From the cell containing the given text, extract its center point as (x, y) coordinate. 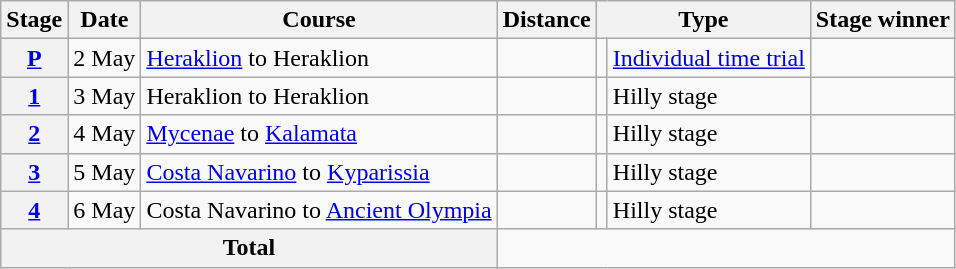
1 (34, 96)
Course (319, 20)
Costa Navarino to Ancient Olympia (319, 210)
Type (703, 20)
Individual time trial (708, 58)
Mycenae to Kalamata (319, 134)
P (34, 58)
2 (34, 134)
Distance (546, 20)
4 May (104, 134)
Date (104, 20)
3 (34, 172)
6 May (104, 210)
4 (34, 210)
2 May (104, 58)
Total (249, 248)
5 May (104, 172)
Costa Navarino to Kyparissia (319, 172)
Stage winner (882, 20)
3 May (104, 96)
Stage (34, 20)
